Detect which cell encompasses the target text, then output its [x, y] center coordinate. 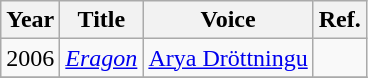
Voice [228, 20]
Eragon [102, 58]
Year [30, 20]
Arya Dröttningu [228, 58]
Ref. [340, 20]
Title [102, 20]
2006 [30, 58]
